Identify which cell holds the provided text, then report its [X, Y] central coordinate. 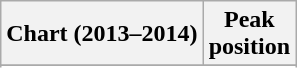
Chart (2013–2014) [102, 34]
Peakposition [249, 34]
